Extract the (X, Y) coordinate from the center of the cell holding the provided text.  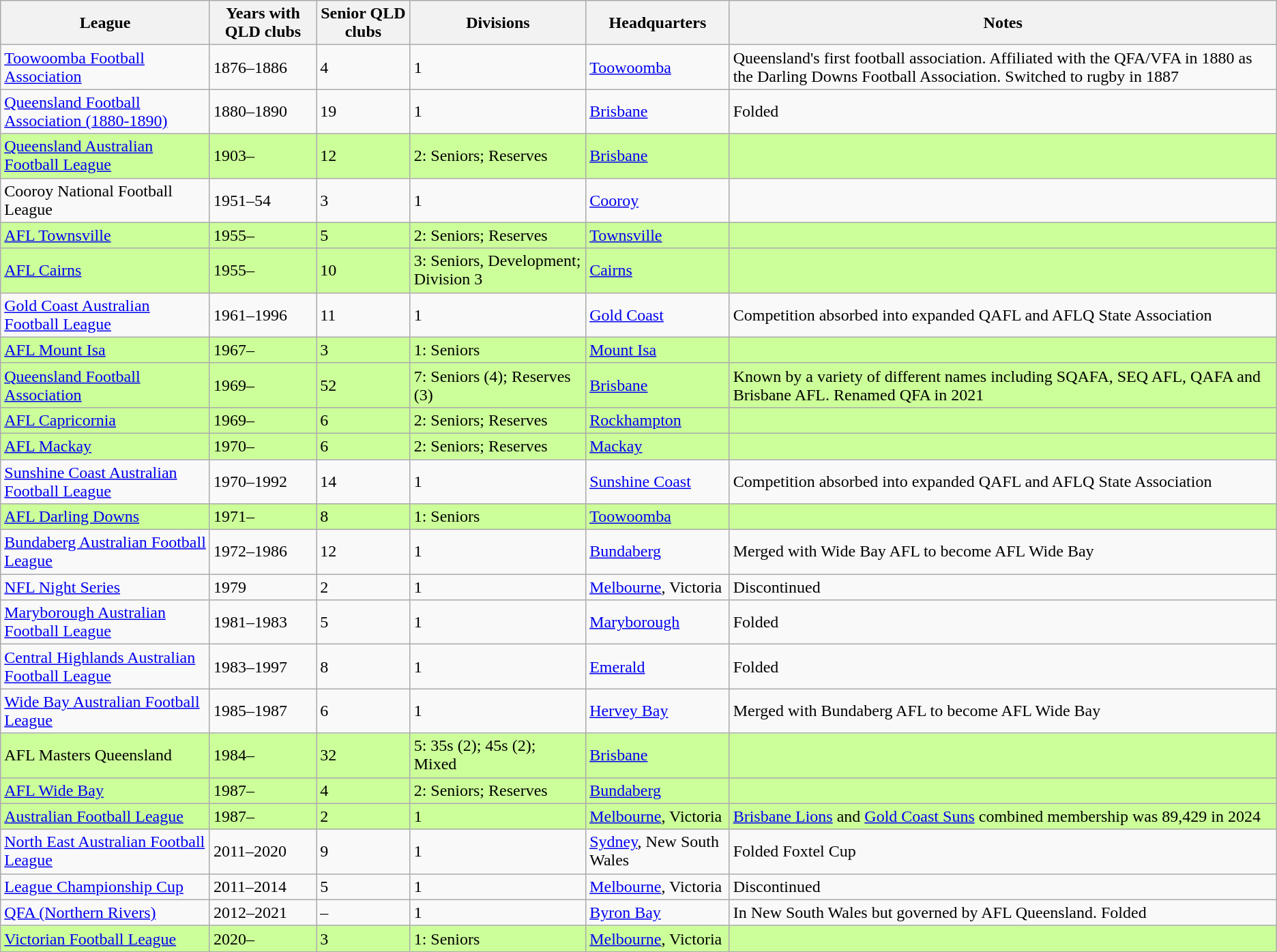
QFA (Northern Rivers) (105, 912)
Wide Bay Australian Football League (105, 711)
AFL Capricornia (105, 420)
Maryborough Australian Football League (105, 622)
AFL Wide Bay (105, 790)
Toowoomba Football Association (105, 67)
Central Highlands Australian Football League (105, 667)
1951–54 (263, 200)
Queensland's first football association. Affiliated with the QFA/VFA in 1880 as the Darling Downs Football Association. Switched to rugby in 1887 (1003, 67)
Maryborough (658, 622)
2011–2020 (263, 851)
Queensland Australian Football League (105, 155)
Sunshine Coast (658, 481)
1985–1987 (263, 711)
Townsville (658, 235)
1970– (263, 446)
Mount Isa (658, 350)
1961–1996 (263, 315)
Headquarters (658, 23)
14 (364, 481)
1972–1986 (263, 552)
League Championship Cup (105, 887)
2012–2021 (263, 912)
1876–1886 (263, 67)
Australian Football League (105, 816)
52 (364, 385)
2011–2014 (263, 887)
1979 (263, 587)
11 (364, 315)
1970–1992 (263, 481)
1984– (263, 756)
Folded Foxtel Cup (1003, 851)
Rockhampton (658, 420)
32 (364, 756)
AFL Mount Isa (105, 350)
Known by a variety of different names including SQAFA, SEQ AFL, QAFA and Brisbane AFL. Renamed QFA in 2021 (1003, 385)
Hervey Bay (658, 711)
Bundaberg Australian Football League (105, 552)
Emerald (658, 667)
Victorian Football League (105, 938)
Sunshine Coast Australian Football League (105, 481)
AFL Mackay (105, 446)
AFL Cairns (105, 270)
Cooroy (658, 200)
1981–1983 (263, 622)
Years with QLD clubs (263, 23)
North East Australian Football League (105, 851)
AFL Masters Queensland (105, 756)
AFL Darling Downs (105, 517)
In New South Wales but governed by AFL Queensland. Folded (1003, 912)
Senior QLD clubs (364, 23)
AFL Townsville (105, 235)
Merged with Wide Bay AFL to become AFL Wide Bay (1003, 552)
1983–1997 (263, 667)
9 (364, 851)
1903– (263, 155)
Gold Coast Australian Football League (105, 315)
5: 35s (2); 45s (2); Mixed (498, 756)
– (364, 912)
10 (364, 270)
1967– (263, 350)
Divisions (498, 23)
7: Seniors (4); Reserves (3) (498, 385)
Notes (1003, 23)
Sydney, New South Wales (658, 851)
3: Seniors, Development; Division 3 (498, 270)
19 (364, 112)
Byron Bay (658, 912)
1880–1890 (263, 112)
Gold Coast (658, 315)
Queensland Football Association (105, 385)
Mackay (658, 446)
Merged with Bundaberg AFL to become AFL Wide Bay (1003, 711)
Brisbane Lions and Gold Coast Suns combined membership was 89,429 in 2024 (1003, 816)
1971– (263, 517)
Cairns (658, 270)
Cooroy National Football League (105, 200)
Queensland Football Association (1880-1890) (105, 112)
NFL Night Series (105, 587)
League (105, 23)
2020– (263, 938)
